Capture the cell that displays the provided text and extract its [x, y] central coordinate. 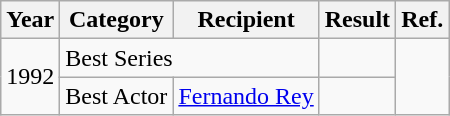
Fernando Rey [246, 96]
Year [30, 20]
Result [357, 20]
Ref. [422, 20]
1992 [30, 77]
Recipient [246, 20]
Best Series [190, 58]
Category [116, 20]
Best Actor [116, 96]
